Output the [x, y] coordinate of the center of the cell containing the given text.  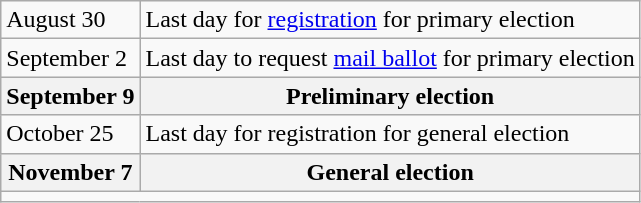
September 2 [70, 58]
Preliminary election [390, 96]
Last day for registration for general election [390, 134]
October 25 [70, 134]
August 30 [70, 20]
Last day for registration for primary election [390, 20]
General election [390, 172]
Last day to request mail ballot for primary election [390, 58]
November 7 [70, 172]
September 9 [70, 96]
